Determine the (x, y) coordinate at the center of the cell enclosing the given text.  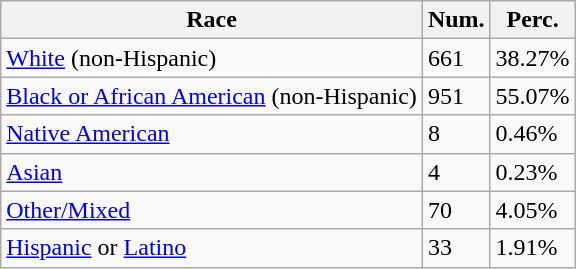
661 (456, 58)
70 (456, 210)
951 (456, 96)
Hispanic or Latino (212, 248)
0.23% (532, 172)
Black or African American (non-Hispanic) (212, 96)
Num. (456, 20)
4.05% (532, 210)
4 (456, 172)
Perc. (532, 20)
33 (456, 248)
White (non-Hispanic) (212, 58)
Native American (212, 134)
Asian (212, 172)
8 (456, 134)
Race (212, 20)
Other/Mixed (212, 210)
1.91% (532, 248)
0.46% (532, 134)
55.07% (532, 96)
38.27% (532, 58)
